Return (x, y) of the center of cell containing provided text 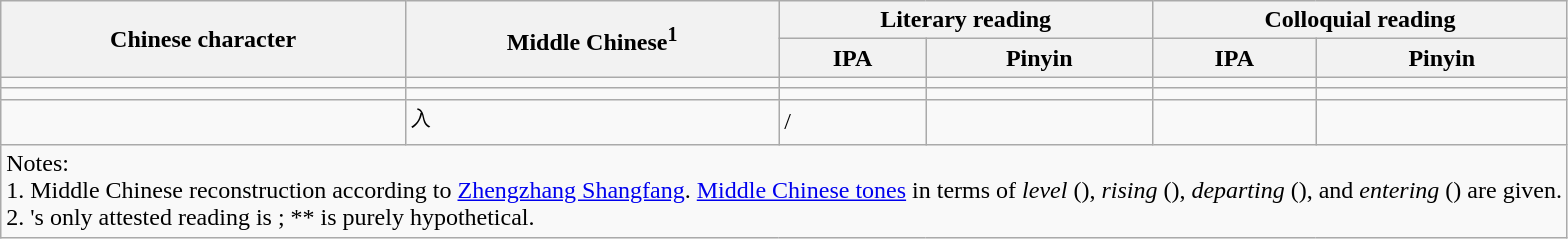
入 (592, 122)
/ (852, 122)
Literary reading (966, 20)
Chinese character (204, 39)
Colloquial reading (1360, 20)
Middle Chinese1 (592, 39)
